Provide the [X, Y] coordinate of the cell's center where the given text is located.  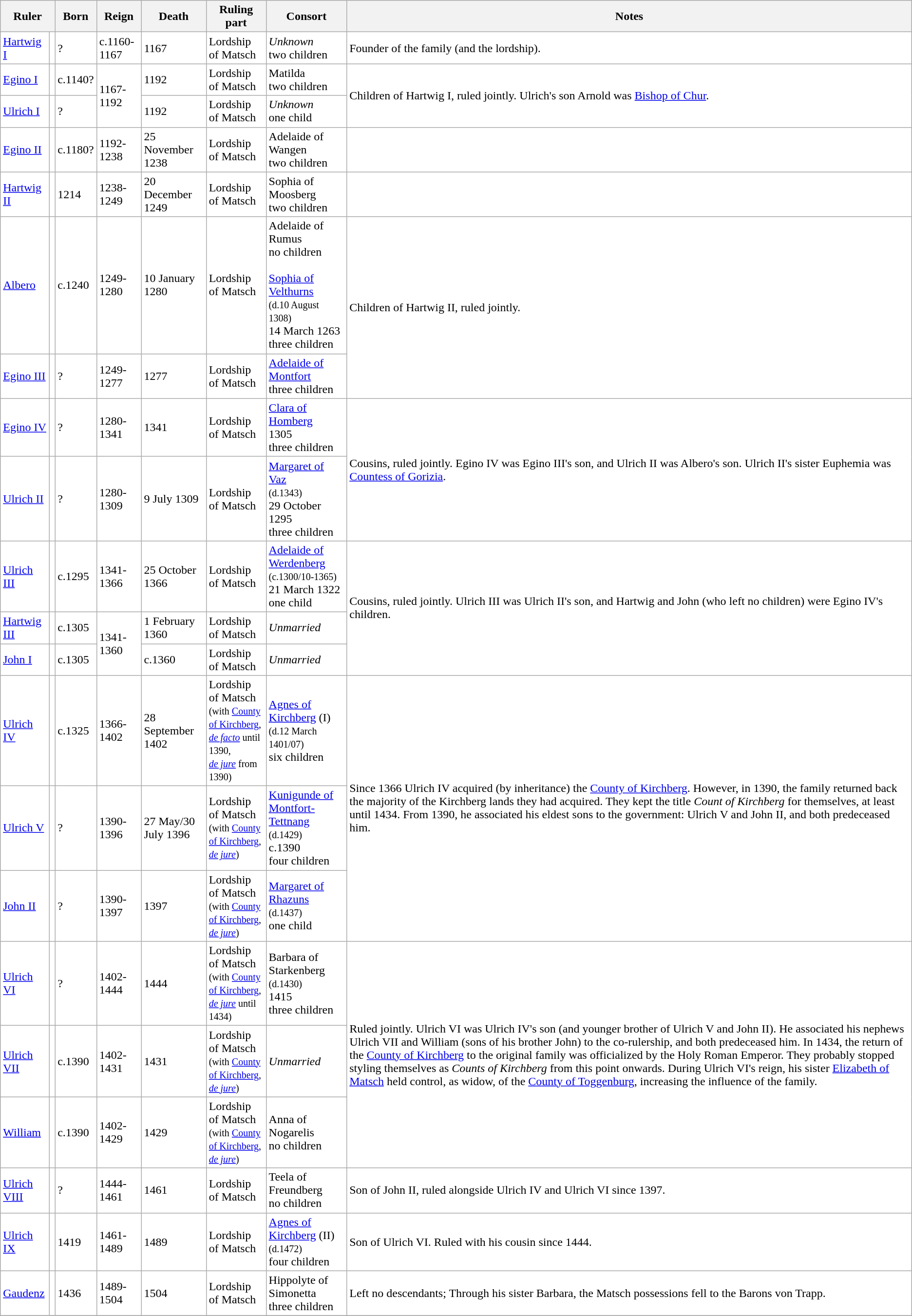
Ulrich VII [25, 1061]
Cousins, ruled jointly. Egino IV was Egino III's son, and Ulrich II was Albero's son. Ulrich II's sister Euphemia was Countess of Gorizia. [629, 470]
c.1180? [76, 150]
1489-1504 [119, 1293]
1 February 1360 [173, 627]
1249-1280 [119, 285]
1402-1431 [119, 1061]
1436 [76, 1293]
Notes [629, 17]
1489 [173, 1242]
Consort [306, 17]
1429 [173, 1132]
1238-1249 [119, 194]
Hartwig III [25, 627]
Adelaide of Werdenberg(c.1300/10-1365)21 March 1322one child [306, 576]
Ruler [28, 17]
John I [25, 659]
9 July 1309 [173, 499]
Teela of Freundbergno children [306, 1190]
Unknownone child [306, 111]
Egino III [25, 376]
Hippolyte of Simonettathree children [306, 1293]
Ulrich VIII [25, 1190]
1249-1277 [119, 376]
Agnes of Kirchberg (II)(d.1472)four children [306, 1242]
25 November 1238 [173, 150]
Matildatwo children [306, 80]
c.1240 [76, 285]
Gaudenz [25, 1293]
1341-1360 [119, 643]
1419 [76, 1242]
Hartwig I [25, 48]
20 December 1249 [173, 194]
Sophia of Moosbergtwo children [306, 194]
28 September 1402 [173, 731]
1214 [76, 194]
1341 [173, 428]
1461 [173, 1190]
Egino I [25, 80]
1444 [173, 984]
1341-1366 [119, 576]
Reign [119, 17]
Born [76, 17]
1167-1192 [119, 95]
1402-1444 [119, 984]
Son of Ulrich VI. Ruled with his cousin since 1444. [629, 1242]
Kunigunde of Montfort-Tettnang(d.1429)c.1390four children [306, 828]
1461-1489 [119, 1242]
25 October 1366 [173, 576]
1397 [173, 906]
Ulrich II [25, 499]
c.1295 [76, 576]
Egino IV [25, 428]
Founder of the family (and the lordship). [629, 48]
Unknowntwo children [306, 48]
Lordship of Matsch(with County of Kirchberg,de facto until 1390,de jure from 1390) [236, 731]
1444-1461 [119, 1190]
Ulrich III [25, 576]
Lordship of Matsch(with County of Kirchberg,de jure until 1434) [236, 984]
Ulrich I [25, 111]
1390-1396 [119, 828]
1167 [173, 48]
Ulrich VI [25, 984]
1366-1402 [119, 731]
1402-1429 [119, 1132]
Ulrich IX [25, 1242]
c.1140? [76, 80]
1504 [173, 1293]
Children of Hartwig I, ruled jointly. Ulrich's son Arnold was Bishop of Chur. [629, 95]
1431 [173, 1061]
Cousins, ruled jointly. Ulrich III was Ulrich II's son, and Hartwig and John (who left no children) were Egino IV's children. [629, 608]
1390-1397 [119, 906]
Adelaide of Montfortthree children [306, 376]
Margaret of Rhazuns(d.1437)one child [306, 906]
Agnes of Kirchberg (I)(d.12 March 1401/07)six children [306, 731]
Ruling part [236, 17]
Barbara of Starkenberg(d.1430)1415three children [306, 984]
1192-1238 [119, 150]
Clara of Homberg1305three children [306, 428]
Egino II [25, 150]
Hartwig II [25, 194]
Son of John II, ruled alongside Ulrich IV and Ulrich VI since 1397. [629, 1190]
10 January 1280 [173, 285]
Albero [25, 285]
Anna of Nogarelisno children [306, 1132]
1280-1309 [119, 499]
Left no descendants; Through his sister Barbara, the Matsch possessions fell to the Barons von Trapp. [629, 1293]
Adelaide of Wangentwo children [306, 150]
Ulrich V [25, 828]
1277 [173, 376]
c.1360 [173, 659]
William [25, 1132]
1280-1341 [119, 428]
Adelaide of Rumusno childrenSophia of Velthurns(d.10 August 1308)14 March 1263three children [306, 285]
c.1325 [76, 731]
Children of Hartwig II, ruled jointly. [629, 308]
c.1160-1167 [119, 48]
27 May/30 July 1396 [173, 828]
Death [173, 17]
John II [25, 906]
Margaret of Vaz(d.1343)29 October 1295three children [306, 499]
Ulrich IV [25, 731]
